Provide the [X, Y] coordinate of the cell's center where the given text is located.  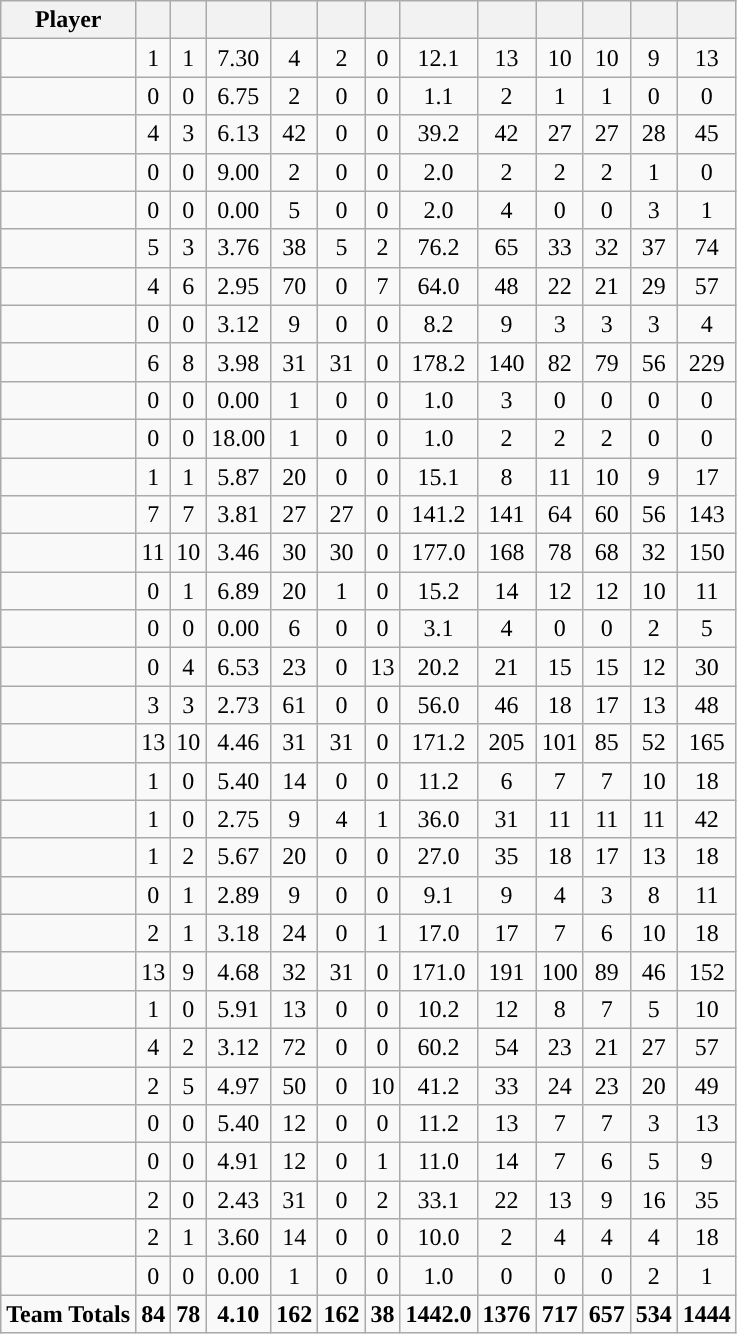
54 [506, 1047]
2.89 [238, 895]
82 [560, 362]
3.76 [238, 248]
4.97 [238, 1085]
229 [706, 362]
4.68 [238, 971]
50 [294, 1085]
20.2 [438, 667]
5.87 [238, 477]
1.1 [438, 96]
64 [560, 515]
3.1 [438, 629]
4.10 [238, 1314]
8.2 [438, 324]
37 [654, 248]
49 [706, 1085]
79 [606, 362]
68 [606, 553]
101 [560, 743]
9.1 [438, 895]
2.43 [238, 1200]
16 [654, 1200]
39.2 [438, 134]
65 [506, 248]
4.46 [238, 743]
191 [506, 971]
165 [706, 743]
4.91 [238, 1162]
15.1 [438, 477]
15.2 [438, 591]
152 [706, 971]
150 [706, 553]
6.13 [238, 134]
5.91 [238, 1009]
205 [506, 743]
89 [606, 971]
3.46 [238, 553]
3.81 [238, 515]
28 [654, 134]
100 [560, 971]
1442.0 [438, 1314]
10.2 [438, 1009]
3.60 [238, 1238]
27.0 [438, 857]
76.2 [438, 248]
143 [706, 515]
61 [294, 705]
60.2 [438, 1047]
11.0 [438, 1162]
177.0 [438, 553]
534 [654, 1314]
3.18 [238, 933]
1444 [706, 1314]
Player [68, 20]
2.95 [238, 286]
56.0 [438, 705]
36.0 [438, 819]
178.2 [438, 362]
3.98 [238, 362]
64.0 [438, 286]
1376 [506, 1314]
140 [506, 362]
45 [706, 134]
10.0 [438, 1238]
85 [606, 743]
41.2 [438, 1085]
717 [560, 1314]
52 [654, 743]
33.1 [438, 1200]
12.1 [438, 58]
72 [294, 1047]
5.67 [238, 857]
Team Totals [68, 1314]
171.2 [438, 743]
168 [506, 553]
7.30 [238, 58]
6.53 [238, 667]
6.89 [238, 591]
70 [294, 286]
29 [654, 286]
2.73 [238, 705]
18.00 [238, 438]
141.2 [438, 515]
6.75 [238, 96]
9.00 [238, 172]
17.0 [438, 933]
74 [706, 248]
84 [154, 1314]
171.0 [438, 971]
657 [606, 1314]
60 [606, 515]
141 [506, 515]
2.75 [238, 819]
